From the cell containing the given text, extract its center point as [x, y] coordinate. 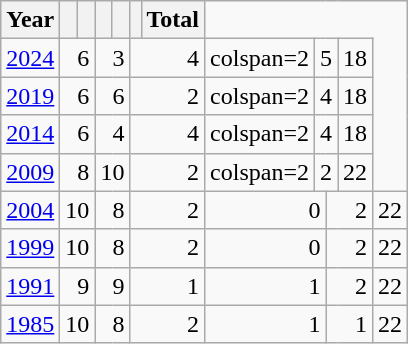
2014 [30, 134]
1985 [30, 324]
2024 [30, 58]
1999 [30, 248]
2004 [30, 210]
Total [173, 20]
5 [326, 58]
3 [112, 58]
1991 [30, 286]
Year [30, 20]
2019 [30, 96]
2009 [30, 172]
